Determine the [X, Y] coordinate at the center of the cell enclosing the given text.  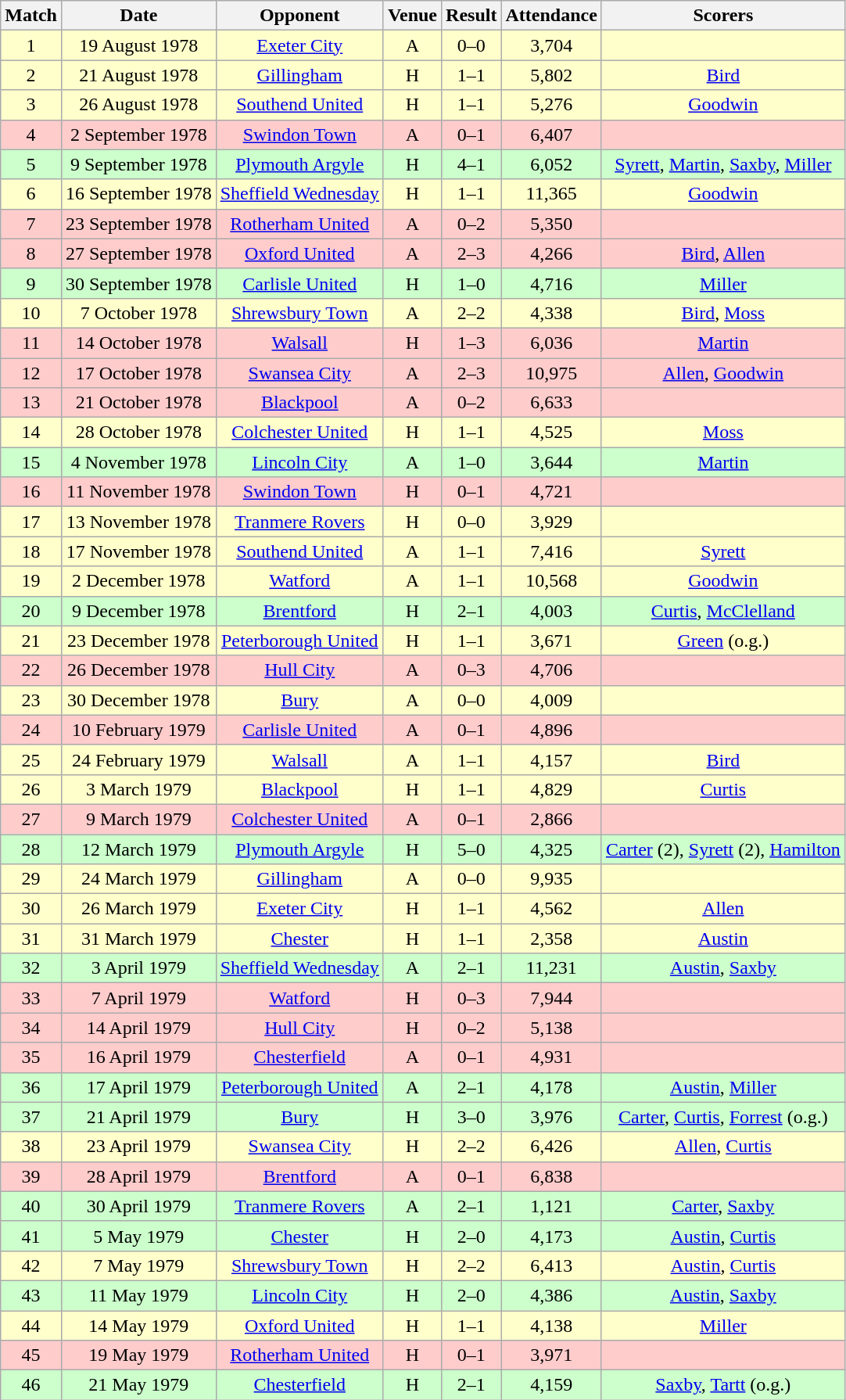
26 [31, 789]
4,721 [551, 492]
4–1 [471, 164]
Syrett, Martin, Saxby, Miller [722, 164]
7 April 1979 [138, 998]
7,944 [551, 998]
23 December 1978 [138, 641]
3,976 [551, 1117]
26 August 1978 [138, 105]
21 [31, 641]
2,866 [551, 819]
Allen, Goodwin [722, 373]
19 May 1979 [138, 1355]
5–0 [471, 849]
40 [31, 1206]
21 May 1979 [138, 1385]
9 December 1978 [138, 611]
14 [31, 433]
5 May 1979 [138, 1236]
3,644 [551, 462]
Austin [722, 939]
11 November 1978 [138, 492]
19 August 1978 [138, 45]
2 December 1978 [138, 581]
16 [31, 492]
Austin, Miller [722, 1087]
20 [31, 611]
Allen, Curtis [722, 1147]
38 [31, 1147]
25 [31, 759]
11,231 [551, 968]
6,052 [551, 164]
1 [31, 45]
10,568 [551, 581]
21 August 1978 [138, 75]
4,716 [551, 283]
32 [31, 968]
43 [31, 1295]
23 April 1979 [138, 1147]
Opponent [299, 16]
24 February 1979 [138, 759]
10,975 [551, 373]
Carter, Saxby [722, 1206]
39 [31, 1176]
45 [31, 1355]
35 [31, 1057]
4,009 [551, 700]
4,386 [551, 1295]
Scorers [722, 16]
28 [31, 849]
21 April 1979 [138, 1117]
Carter, Curtis, Forrest (o.g.) [722, 1117]
19 [31, 581]
7 October 1978 [138, 313]
4 [31, 135]
5,802 [551, 75]
4,178 [551, 1087]
2 September 1978 [138, 135]
36 [31, 1087]
4,266 [551, 253]
11 May 1979 [138, 1295]
7 May 1979 [138, 1265]
4,562 [551, 909]
Green (o.g.) [722, 641]
6,413 [551, 1265]
4,525 [551, 433]
4,173 [551, 1236]
29 [31, 879]
5 [31, 164]
Venue [412, 16]
34 [31, 1028]
14 April 1979 [138, 1028]
4,338 [551, 313]
4,138 [551, 1326]
31 [31, 939]
17 October 1978 [138, 373]
1,121 [551, 1206]
24 [31, 730]
13 November 1978 [138, 522]
23 September 1978 [138, 224]
9 March 1979 [138, 819]
42 [31, 1265]
2,358 [551, 939]
7,416 [551, 551]
3,929 [551, 522]
16 September 1978 [138, 194]
7 [31, 224]
30 [31, 909]
27 [31, 819]
Bird, Allen [722, 253]
27 September 1978 [138, 253]
5,350 [551, 224]
1–3 [471, 343]
11,365 [551, 194]
4,003 [551, 611]
46 [31, 1385]
4,159 [551, 1385]
3,704 [551, 45]
4,829 [551, 789]
31 March 1979 [138, 939]
10 February 1979 [138, 730]
5,276 [551, 105]
3,671 [551, 641]
6,426 [551, 1147]
41 [31, 1236]
3–0 [471, 1117]
24 March 1979 [138, 879]
4 November 1978 [138, 462]
44 [31, 1326]
10 [31, 313]
4,706 [551, 670]
28 April 1979 [138, 1176]
23 [31, 700]
30 April 1979 [138, 1206]
2 [31, 75]
6,838 [551, 1176]
37 [31, 1117]
17 [31, 522]
16 April 1979 [138, 1057]
Result [471, 16]
Attendance [551, 16]
26 March 1979 [138, 909]
33 [31, 998]
Date [138, 16]
14 May 1979 [138, 1326]
3 March 1979 [138, 789]
18 [31, 551]
6 [31, 194]
4,931 [551, 1057]
11 [31, 343]
6,407 [551, 135]
4,896 [551, 730]
17 April 1979 [138, 1087]
12 March 1979 [138, 849]
26 December 1978 [138, 670]
Curtis [722, 789]
3 April 1979 [138, 968]
28 October 1978 [138, 433]
9 September 1978 [138, 164]
8 [31, 253]
Carter (2), Syrett (2), Hamilton [722, 849]
3 [31, 105]
13 [31, 403]
5,138 [551, 1028]
21 October 1978 [138, 403]
6,633 [551, 403]
17 November 1978 [138, 551]
Moss [722, 433]
3,971 [551, 1355]
4,325 [551, 849]
Allen [722, 909]
12 [31, 373]
4,157 [551, 759]
Syrett [722, 551]
9 [31, 283]
9,935 [551, 879]
14 October 1978 [138, 343]
Bird, Moss [722, 313]
22 [31, 670]
Saxby, Tartt (o.g.) [722, 1385]
Match [31, 16]
6,036 [551, 343]
30 September 1978 [138, 283]
Curtis, McClelland [722, 611]
15 [31, 462]
30 December 1978 [138, 700]
